Return [x, y] of the center of cell containing provided text 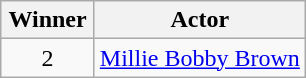
Millie Bobby Brown [200, 58]
Winner [48, 20]
2 [48, 58]
Actor [200, 20]
